Extract the [x, y] coordinate from the center of the cell holding the provided text.  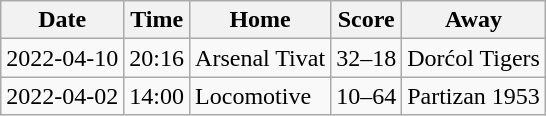
2022-04-10 [62, 58]
Home [260, 20]
Arsenal Tivat [260, 58]
Time [157, 20]
20:16 [157, 58]
Date [62, 20]
Locomotive [260, 96]
Away [474, 20]
2022-04-02 [62, 96]
14:00 [157, 96]
Partizan 1953 [474, 96]
10–64 [366, 96]
32–18 [366, 58]
Score [366, 20]
Dorćol Tigers [474, 58]
